Identify which cell holds the provided text, then report its (x, y) central coordinate. 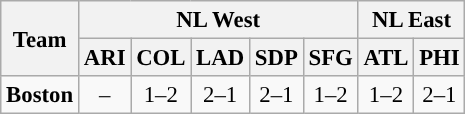
SDP (277, 58)
– (104, 95)
LAD (220, 58)
NL West (218, 20)
ARI (104, 58)
Team (40, 38)
SFG (330, 58)
Boston (40, 95)
NL East (412, 20)
ATL (386, 58)
PHI (440, 58)
COL (161, 58)
